Extract the [x, y] coordinate from the center of the cell holding the provided text.  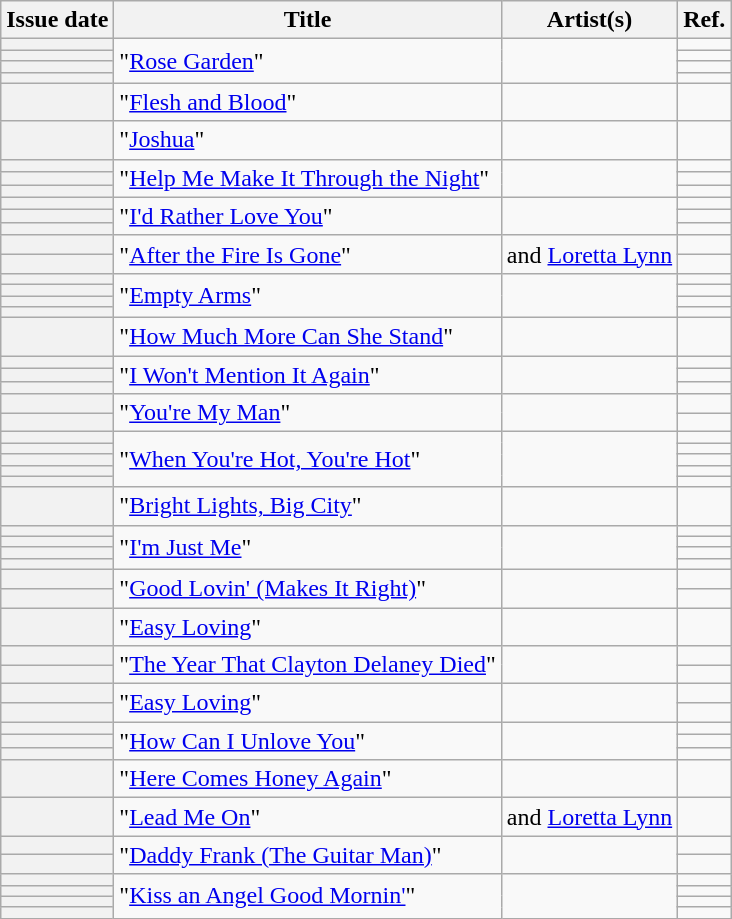
"Lead Me On" [308, 817]
"Rose Garden" [308, 61]
"How Much More Can She Stand" [308, 337]
"Here Comes Honey Again" [308, 779]
"Empty Arms" [308, 295]
"I'm Just Me" [308, 547]
"I Won't Mention It Again" [308, 375]
"Bright Lights, Big City" [308, 506]
"How Can I Unlove You" [308, 741]
"Kiss an Angel Good Mornin'" [308, 896]
"I'd Rather Love You" [308, 216]
"After the Fire Is Gone" [308, 254]
"You're My Man" [308, 413]
Title [308, 20]
"Help Me Make It Through the Night" [308, 178]
"Daddy Frank (The Guitar Man)" [308, 855]
"When You're Hot, You're Hot" [308, 460]
"The Year That Clayton Delaney Died" [308, 665]
Issue date [58, 20]
Artist(s) [589, 20]
"Joshua" [308, 140]
"Good Lovin' (Makes It Right)" [308, 588]
Ref. [704, 20]
"Flesh and Blood" [308, 102]
